Locate the cell with the specified text and output its (x, y) center coordinate. 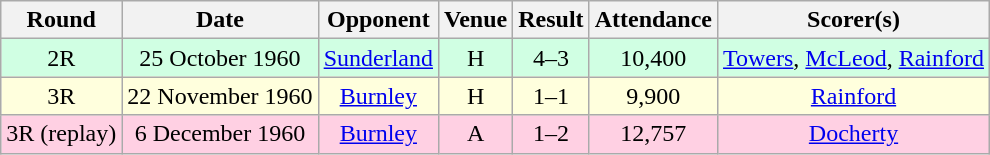
12,757 (653, 134)
6 December 1960 (220, 134)
Docherty (854, 134)
Attendance (653, 20)
Result (551, 20)
Scorer(s) (854, 20)
Round (62, 20)
10,400 (653, 58)
22 November 1960 (220, 96)
Towers, McLeod, Rainford (854, 58)
Sunderland (378, 58)
1–1 (551, 96)
A (476, 134)
1–2 (551, 134)
Rainford (854, 96)
25 October 1960 (220, 58)
3R (replay) (62, 134)
2R (62, 58)
Date (220, 20)
4–3 (551, 58)
3R (62, 96)
9,900 (653, 96)
Opponent (378, 20)
Venue (476, 20)
